Provide the (x, y) coordinate of the cell's center where the given text is located.  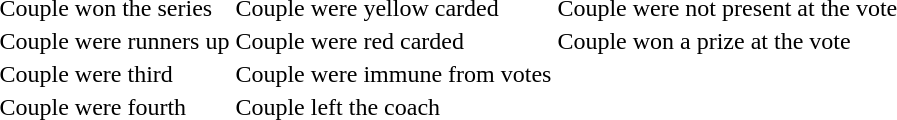
Couple were immune from votes (394, 74)
Couple were red carded (394, 41)
